For the text-containing cell, return its midpoint in [X, Y] coordinate format. 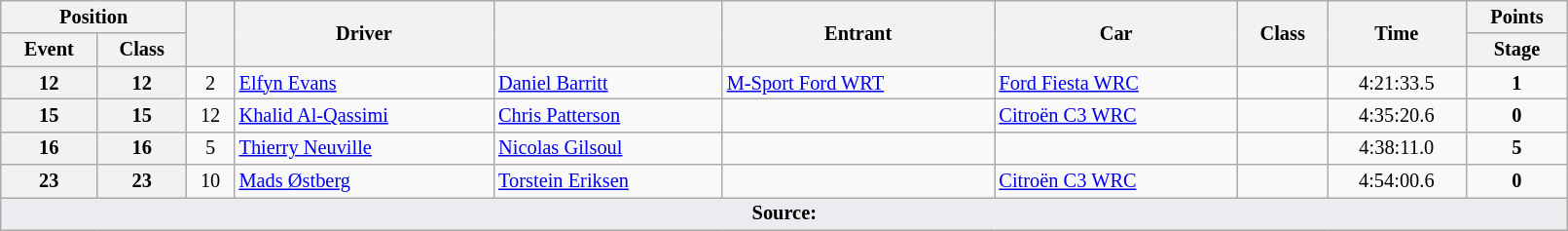
Thierry Neuville [364, 148]
Mads Østberg [364, 181]
4:21:33.5 [1398, 83]
Stage [1516, 50]
10 [210, 181]
2 [210, 83]
Torstein Eriksen [607, 181]
Ford Fiesta WRC [1116, 83]
Points [1516, 17]
4:54:00.6 [1398, 181]
Event [49, 50]
M-Sport Ford WRT [858, 83]
4:38:11.0 [1398, 148]
Car [1116, 33]
Time [1398, 33]
Entrant [858, 33]
Khalid Al-Qassimi [364, 115]
Chris Patterson [607, 115]
4:35:20.6 [1398, 115]
1 [1516, 83]
Position [93, 17]
Source: [784, 213]
Nicolas Gilsoul [607, 148]
Daniel Barritt [607, 83]
Driver [364, 33]
Elfyn Evans [364, 83]
